Detect which cell encompasses the target text, then output its (X, Y) center coordinate. 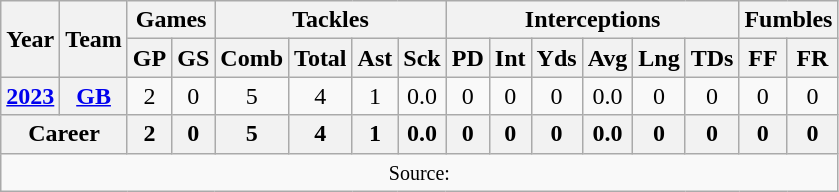
Year (30, 39)
GB (94, 96)
2023 (30, 96)
Source: (420, 172)
Fumbles (788, 20)
Interceptions (592, 20)
Avg (608, 58)
Total (321, 58)
Comb (252, 58)
Games (170, 20)
Team (94, 39)
GS (194, 58)
Yds (556, 58)
FF (763, 58)
FR (812, 58)
TDs (712, 58)
PD (468, 58)
Lng (659, 58)
Tackles (330, 20)
Ast (375, 58)
Career (64, 134)
Sck (422, 58)
GP (149, 58)
Int (510, 58)
